Locate the cell with the specified text and output its [X, Y] center coordinate. 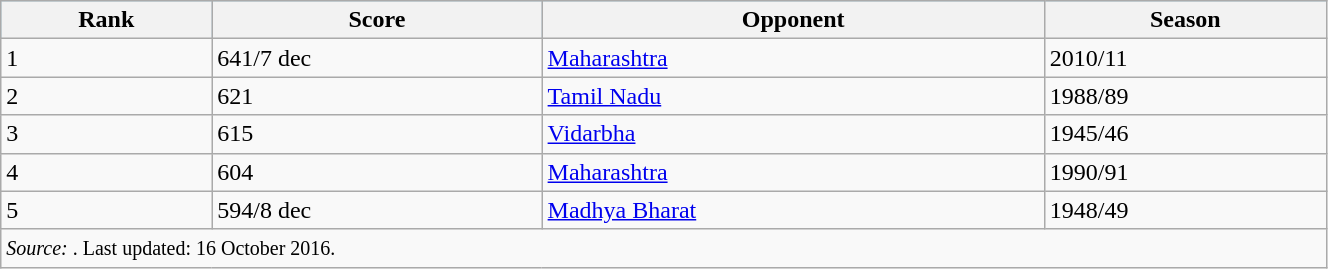
1948/49 [1185, 210]
Opponent [793, 20]
604 [377, 172]
1988/89 [1185, 96]
1990/91 [1185, 172]
Madhya Bharat [793, 210]
5 [106, 210]
Vidarbha [793, 134]
Rank [106, 20]
641/7 dec [377, 58]
2 [106, 96]
621 [377, 96]
1945/46 [1185, 134]
Tamil Nadu [793, 96]
Score [377, 20]
1 [106, 58]
594/8 dec [377, 210]
2010/11 [1185, 58]
3 [106, 134]
Season [1185, 20]
615 [377, 134]
Source: . Last updated: 16 October 2016. [664, 248]
4 [106, 172]
